From the cell containing the given text, extract its center point as [x, y] coordinate. 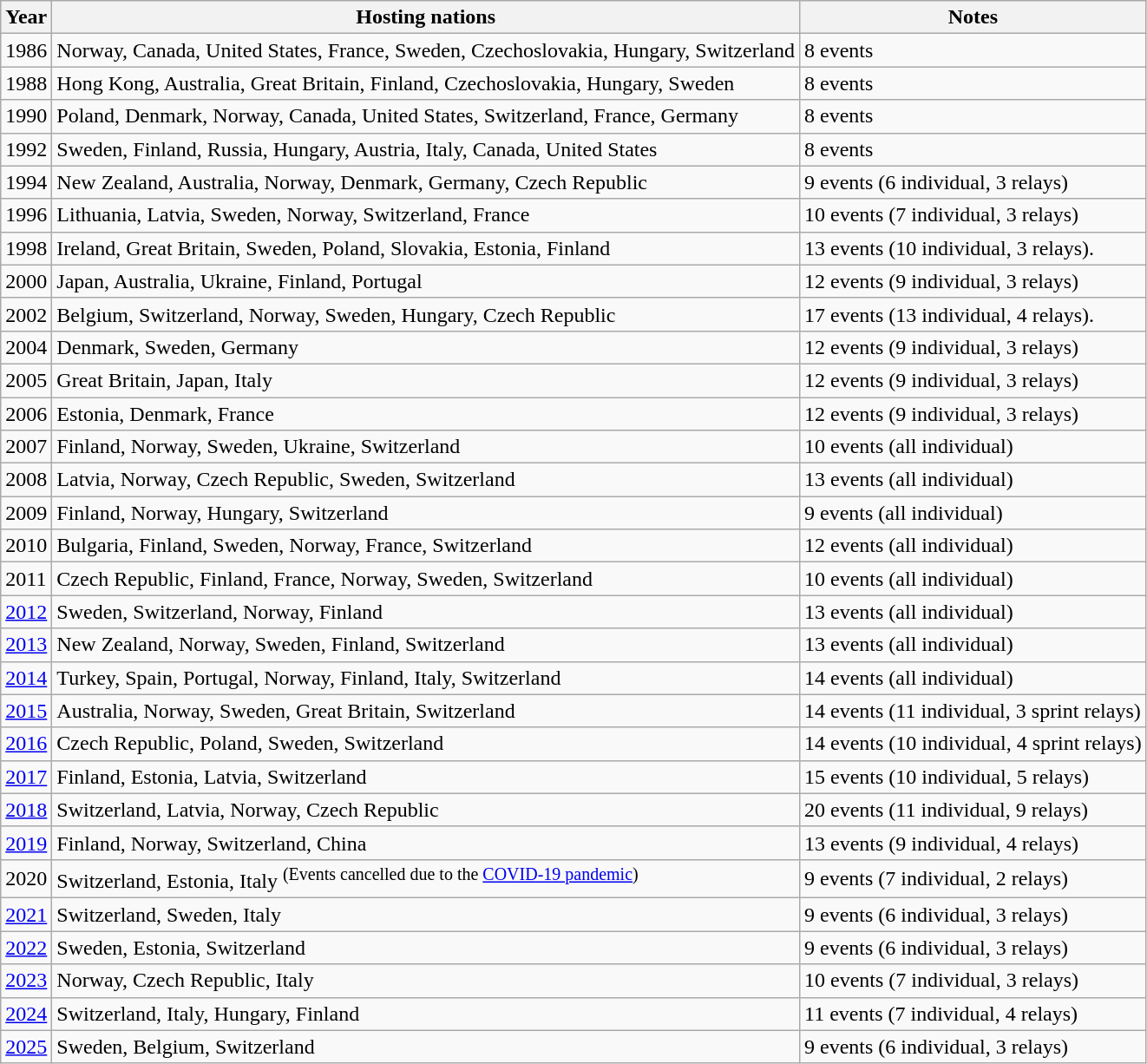
Czech Republic, Poland, Sweden, Switzerland [426, 744]
Switzerland, Latvia, Norway, Czech Republic [426, 810]
2000 [26, 281]
2016 [26, 744]
2010 [26, 546]
2015 [26, 711]
17 events (13 individual, 4 relays). [973, 314]
9 events (all individual) [973, 513]
13 events (10 individual, 3 relays). [973, 248]
20 events (11 individual, 9 relays) [973, 810]
Switzerland, Sweden, Italy [426, 915]
14 events (11 individual, 3 sprint relays) [973, 711]
2012 [26, 612]
Great Britain, Japan, Italy [426, 380]
2023 [26, 981]
2007 [26, 447]
2013 [26, 645]
Finland, Norway, Switzerland, China [426, 843]
Poland, Denmark, Norway, Canada, United States, Switzerland, France, Germany [426, 116]
1990 [26, 116]
Finland, Norway, Sweden, Ukraine, Switzerland [426, 447]
Turkey, Spain, Portugal, Norway, Finland, Italy, Switzerland [426, 678]
2019 [26, 843]
Switzerland, Estonia, Italy (Events cancelled due to the COVID-19 pandemic) [426, 878]
2021 [26, 915]
Year [26, 17]
Latvia, Norway, Czech Republic, Sweden, Switzerland [426, 480]
Estonia, Denmark, France [426, 414]
Japan, Australia, Ukraine, Finland, Portugal [426, 281]
Australia, Norway, Sweden, Great Britain, Switzerland [426, 711]
2018 [26, 810]
1988 [26, 83]
2004 [26, 347]
Lithuania, Latvia, Sweden, Norway, Switzerland, France [426, 215]
2017 [26, 777]
2025 [26, 1047]
Switzerland, Italy, Hungary, Finland [426, 1014]
2024 [26, 1014]
Sweden, Belgium, Switzerland [426, 1047]
2022 [26, 948]
11 events (7 individual, 4 relays) [973, 1014]
Ireland, Great Britain, Sweden, Poland, Slovakia, Estonia, Finland [426, 248]
2011 [26, 579]
2008 [26, 480]
2002 [26, 314]
Denmark, Sweden, Germany [426, 347]
2020 [26, 878]
Norway, Czech Republic, Italy [426, 981]
Sweden, Estonia, Switzerland [426, 948]
New Zealand, Australia, Norway, Denmark, Germany, Czech Republic [426, 182]
Finland, Norway, Hungary, Switzerland [426, 513]
Belgium, Switzerland, Norway, Sweden, Hungary, Czech Republic [426, 314]
1996 [26, 215]
Sweden, Finland, Russia, Hungary, Austria, Italy, Canada, United States [426, 149]
Hong Kong, Australia, Great Britain, Finland, Czechoslovakia, Hungary, Sweden [426, 83]
Sweden, Switzerland, Norway, Finland [426, 612]
12 events (all individual) [973, 546]
13 events (9 individual, 4 relays) [973, 843]
1998 [26, 248]
Bulgaria, Finland, Sweden, Norway, France, Switzerland [426, 546]
Hosting nations [426, 17]
1994 [26, 182]
Finland, Estonia, Latvia, Switzerland [426, 777]
2014 [26, 678]
14 events (10 individual, 4 sprint relays) [973, 744]
9 events (7 individual, 2 relays) [973, 878]
2005 [26, 380]
1986 [26, 50]
14 events (all individual) [973, 678]
New Zealand, Norway, Sweden, Finland, Switzerland [426, 645]
Norway, Canada, United States, France, Sweden, Czechoslovakia, Hungary, Switzerland [426, 50]
2009 [26, 513]
2006 [26, 414]
15 events (10 individual, 5 relays) [973, 777]
Notes [973, 17]
1992 [26, 149]
Czech Republic, Finland, France, Norway, Sweden, Switzerland [426, 579]
